Search for the cell housing the specified text and yield its [x, y] center coordinate. 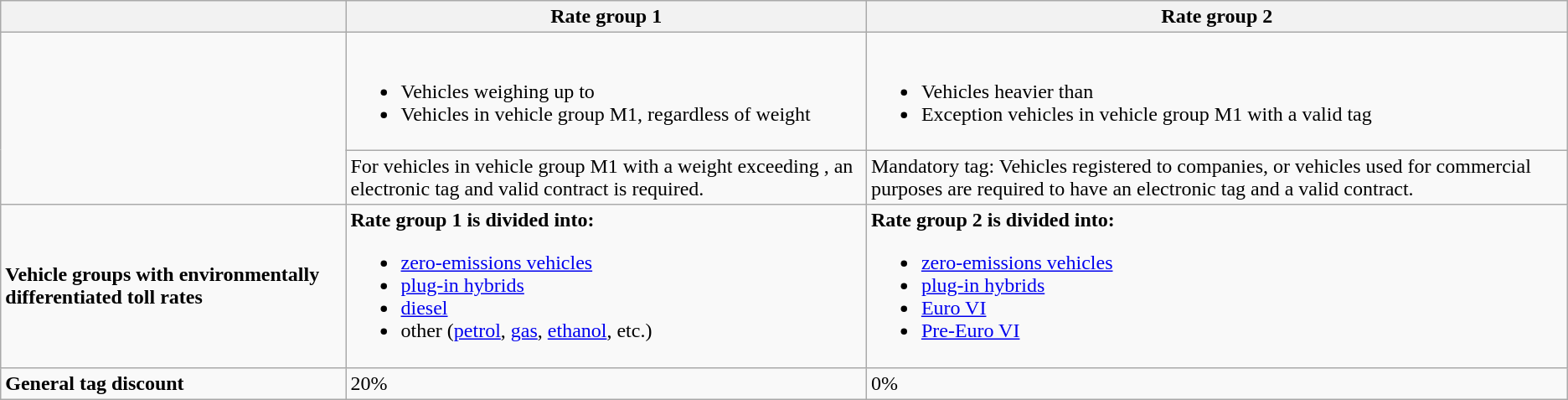
Rate group 1 [606, 17]
Rate group 1 is divided into:zero-emissions vehiclesplug-in hybridsdieselother (petrol, gas, ethanol, etc.) [606, 286]
Rate group 2 [1216, 17]
0% [1216, 383]
Rate group 2 is divided into:zero-emissions vehiclesplug-in hybridsEuro VIPre-Euro VI [1216, 286]
For vehicles in vehicle group M1 with a weight exceeding , an electronic tag and valid contract is required. [606, 178]
Vehicles heavier than Exception vehicles in vehicle group M1 with a valid tag [1216, 91]
Vehicles weighing up to Vehicles in vehicle group M1, regardless of weight [606, 91]
20% [606, 383]
Vehicle groups with environmentally differentiated toll rates [173, 286]
General tag discount [173, 383]
